Scan for the cell matching the given text and deliver its [X, Y] coordinate at center. 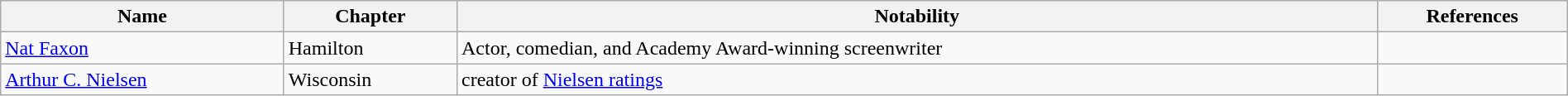
Nat Faxon [142, 48]
Notability [916, 17]
creator of Nielsen ratings [916, 79]
Name [142, 17]
Chapter [370, 17]
References [1472, 17]
Wisconsin [370, 79]
Actor, comedian, and Academy Award-winning screenwriter [916, 48]
Hamilton [370, 48]
Arthur C. Nielsen [142, 79]
